Return the [x, y] coordinate for the center point of the cell that contains the specified text.  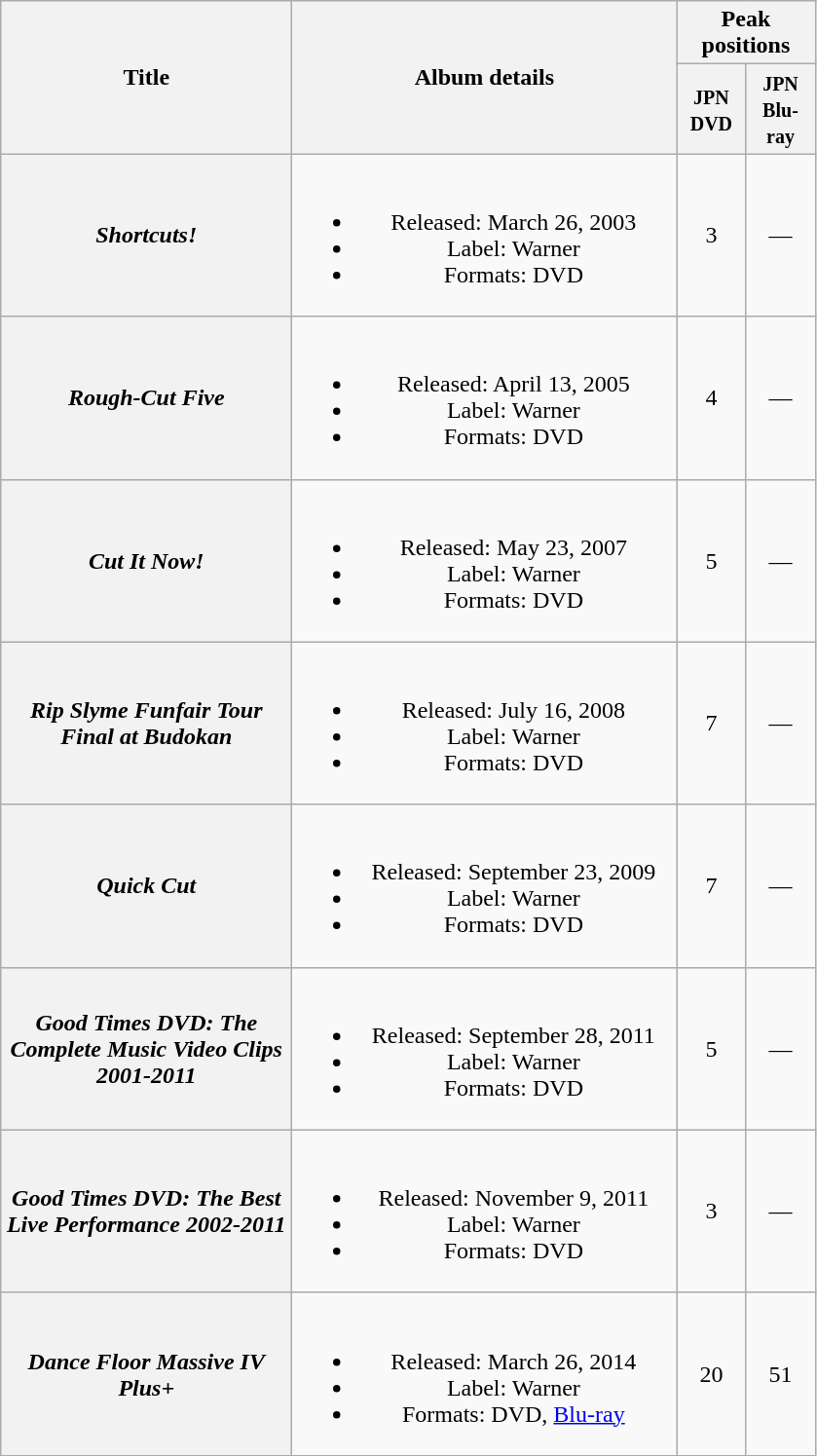
Good Times DVD: The Complete Music Video Clips 2001-2011 [146, 1048]
4 [711, 397]
Released: July 16, 2008 Label: WarnerFormats: DVD [485, 723]
JPN Blu-ray [781, 109]
Released: May 23, 2007 Label: WarnerFormats: DVD [485, 561]
Shortcuts! [146, 236]
Released: November 9, 2011 Label: WarnerFormats: DVD [485, 1212]
Released: March 26, 2003 Label: WarnerFormats: DVD [485, 236]
Released: March 26, 2014 Label: WarnerFormats: DVD, Blu-ray [485, 1373]
Rough-Cut Five [146, 397]
20 [711, 1373]
JPN DVD [711, 109]
Good Times DVD: The Best Live Performance 2002-2011 [146, 1212]
Released: September 28, 2011 Label: WarnerFormats: DVD [485, 1048]
Cut It Now! [146, 561]
Peak positions [746, 33]
Dance Floor Massive IV Plus+ [146, 1373]
51 [781, 1373]
Released: April 13, 2005 Label: WarnerFormats: DVD [485, 397]
Quick Cut [146, 886]
Title [146, 78]
Album details [485, 78]
Released: September 23, 2009 Label: WarnerFormats: DVD [485, 886]
Rip Slyme Funfair Tour Final at Budokan [146, 723]
